Find where the given text appears and provide that cell's center as [X, Y] coordinate. 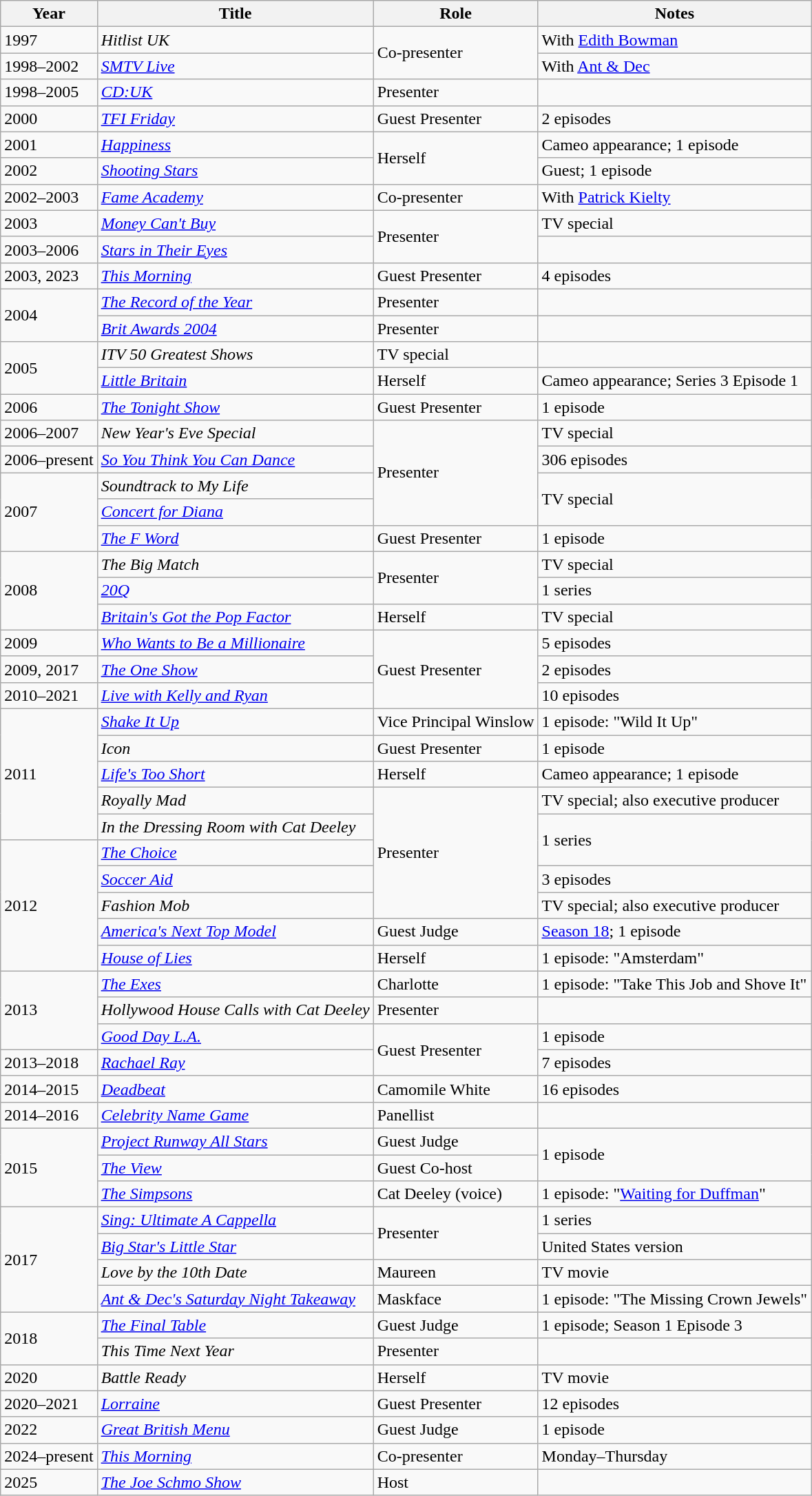
Role [456, 14]
So You Think You Can Dance [236, 460]
1 episode; Season 1 Episode 3 [675, 1325]
Shake It Up [236, 721]
Cat Deeley (voice) [456, 1194]
TFI Friday [236, 119]
2003 [49, 223]
Brit Awards 2004 [236, 329]
Good Day L.A. [236, 1036]
Camomile White [456, 1089]
The Simpsons [236, 1194]
Notes [675, 14]
Charlotte [456, 984]
2013–2018 [49, 1063]
7 episodes [675, 1063]
2003, 2023 [49, 276]
The One Show [236, 669]
ITV 50 Greatest Shows [236, 355]
2012 [49, 905]
Title [236, 14]
Great British Menu [236, 1430]
The Big Match [236, 564]
Ant & Dec's Saturday Night Takeaway [236, 1299]
Host [456, 1482]
2015 [49, 1167]
2017 [49, 1260]
Monday–Thursday [675, 1456]
SMTV Live [236, 66]
The Choice [236, 853]
Soundtrack to My Life [236, 486]
2004 [49, 315]
2018 [49, 1338]
2009 [49, 643]
The F Word [236, 538]
Fame Academy [236, 197]
Maskface [456, 1299]
Celebrity Name Game [236, 1115]
In the Dressing Room with Cat Deeley [236, 827]
Royally Mad [236, 801]
306 episodes [675, 460]
2025 [49, 1482]
With Ant & Dec [675, 66]
2005 [49, 368]
2002–2003 [49, 197]
1 episode: "Take This Job and Shove It" [675, 984]
Deadbeat [236, 1089]
1 episode: "Waiting for Duffman" [675, 1194]
Little Britain [236, 381]
Love by the 10th Date [236, 1273]
The Tonight Show [236, 407]
Happiness [236, 145]
2020–2021 [49, 1404]
United States version [675, 1247]
Year [49, 14]
10 episodes [675, 695]
Guest Co-host [456, 1168]
Panellist [456, 1115]
Soccer Aid [236, 879]
1998–2005 [49, 92]
2014–2015 [49, 1089]
2007 [49, 512]
2002 [49, 171]
1997 [49, 40]
Life's Too Short [236, 775]
CD:UK [236, 92]
Sing: Ultimate A Cappella [236, 1220]
Icon [236, 748]
Shooting Stars [236, 171]
20Q [236, 591]
2022 [49, 1430]
1 episode: "The Missing Crown Jewels" [675, 1299]
Live with Kelly and Ryan [236, 695]
Big Star's Little Star [236, 1247]
2009, 2017 [49, 669]
Who Wants to Be a Millionaire [236, 643]
Concert for Diana [236, 512]
Stars in Their Eyes [236, 249]
1998–2002 [49, 66]
The View [236, 1168]
Battle Ready [236, 1377]
2006–2007 [49, 433]
New Year's Eve Special [236, 433]
Guest; 1 episode [675, 171]
The Record of the Year [236, 302]
2003–2006 [49, 249]
Maureen [456, 1273]
5 episodes [675, 643]
America's Next Top Model [236, 932]
2000 [49, 119]
Rachael Ray [236, 1063]
2024–present [49, 1456]
2011 [49, 774]
16 episodes [675, 1089]
2008 [49, 591]
1 episode: "Wild It Up" [675, 721]
Money Can't Buy [236, 223]
4 episodes [675, 276]
The Exes [236, 984]
Lorraine [236, 1404]
2013 [49, 1010]
With Edith Bowman [675, 40]
3 episodes [675, 879]
1 episode: "Amsterdam" [675, 958]
The Joe Schmo Show [236, 1482]
2020 [49, 1377]
2014–2016 [49, 1115]
Fashion Mob [236, 905]
Hitlist UK [236, 40]
Cameo appearance; Series 3 Episode 1 [675, 381]
2010–2021 [49, 695]
Project Runway All Stars [236, 1141]
2001 [49, 145]
House of Lies [236, 958]
Hollywood House Calls with Cat Deeley [236, 1010]
This Time Next Year [236, 1351]
12 episodes [675, 1404]
Season 18; 1 episode [675, 932]
2006 [49, 407]
Britain's Got the Pop Factor [236, 617]
With Patrick Kielty [675, 197]
Vice Principal Winslow [456, 721]
2006–present [49, 460]
The Final Table [236, 1325]
